Output the (x, y) coordinate of the center of the cell containing the given text.  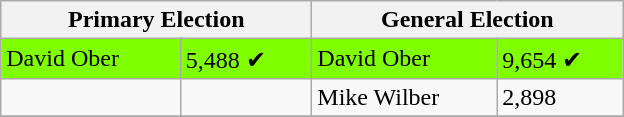
5,488 ✔ (246, 59)
2,898 (560, 97)
General Election (468, 20)
9,654 ✔ (560, 59)
Mike Wilber (404, 97)
Primary Election (156, 20)
